Return the [X, Y] coordinate for the center point of the cell that contains the specified text.  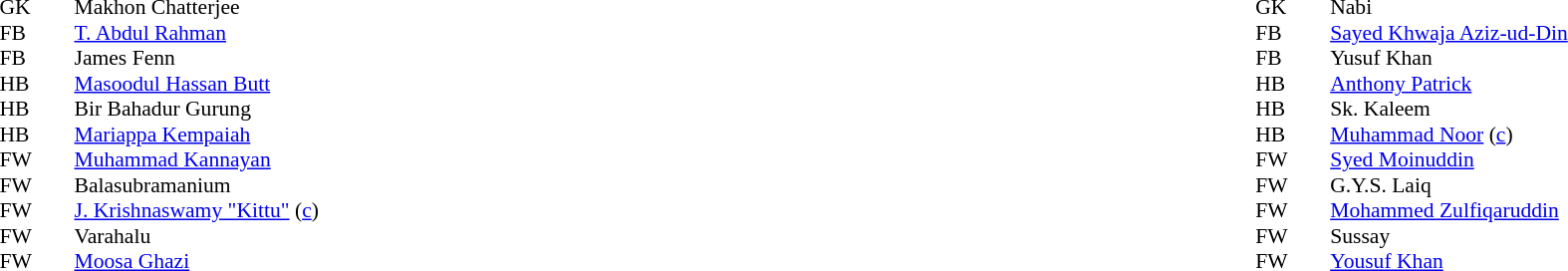
Yusuf Khan [1448, 59]
Mariappa Kempaiah [195, 135]
Mohammed Zulfiqaruddin [1448, 210]
Masoodul Hassan Butt [195, 84]
Sussay [1448, 236]
Bir Bahadur Gurung [195, 109]
Muhammad Kannayan [195, 160]
Muhammad Noor (c) [1448, 135]
Anthony Patrick [1448, 84]
Sk. Kaleem [1448, 109]
J. Krishnaswamy "Kittu" (c) [195, 210]
Syed Moinuddin [1448, 160]
Balasubramanium [195, 185]
Varahalu [195, 236]
T. Abdul Rahman [195, 33]
G.Y.S. Laiq [1448, 185]
Sayed Khwaja Aziz-ud-Din [1448, 33]
James Fenn [195, 59]
